Find where the given text appears and provide that cell's center as (x, y) coordinate. 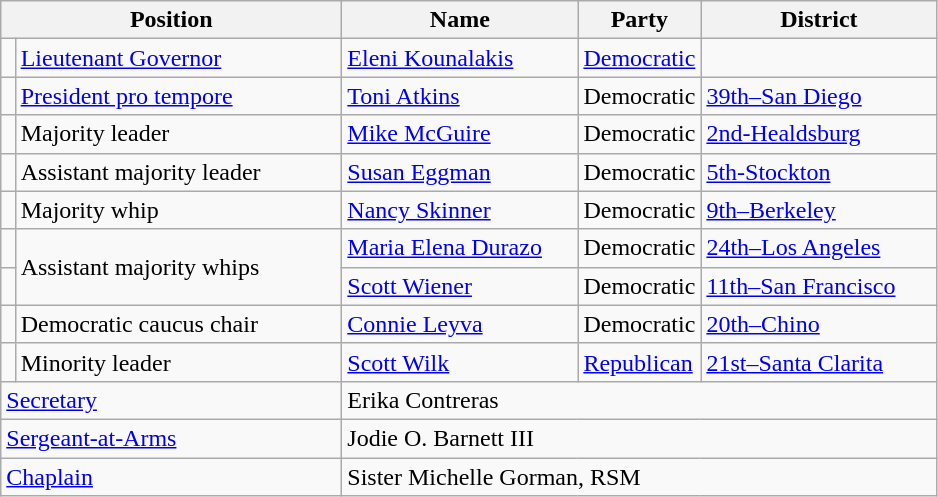
5th-Stockton (819, 172)
Erika Contreras (640, 400)
Toni Atkins (460, 96)
Nancy Skinner (460, 210)
Connie Leyva (460, 324)
24th–Los Angeles (819, 248)
Majority whip (178, 210)
District (819, 20)
Party (640, 20)
Position (172, 20)
21st–Santa Clarita (819, 362)
Majority leader (178, 134)
Susan Eggman (460, 172)
Chaplain (172, 477)
Jodie O. Barnett III (640, 438)
Minority leader (178, 362)
President pro tempore (178, 96)
Sister Michelle Gorman, RSM (640, 477)
11th–San Francisco (819, 286)
9th–Berkeley (819, 210)
Scott Wiener (460, 286)
Lieutenant Governor (178, 58)
Eleni Kounalakis (460, 58)
Sergeant-at-Arms (172, 438)
Assistant majority whips (178, 267)
Democratic caucus chair (178, 324)
39th–San Diego (819, 96)
Scott Wilk (460, 362)
Secretary (172, 400)
Name (460, 20)
Maria Elena Durazo (460, 248)
2nd-Healdsburg (819, 134)
Mike McGuire (460, 134)
Assistant majority leader (178, 172)
20th–Chino (819, 324)
Republican (640, 362)
